Determine the [x, y] coordinate at the center of the cell enclosing the given text.  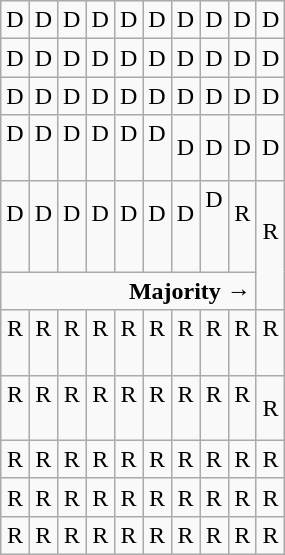
Majority → [129, 291]
